Locate the cell with the specified text and output its [x, y] center coordinate. 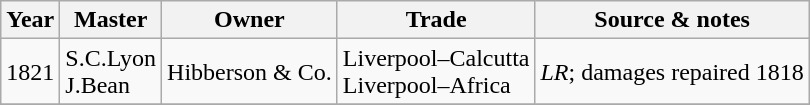
Source & notes [672, 20]
Liverpool–CalcuttaLiverpool–Africa [436, 72]
S.C.LyonJ.Bean [111, 72]
Owner [250, 20]
Hibberson & Co. [250, 72]
Master [111, 20]
LR; damages repaired 1818 [672, 72]
Trade [436, 20]
Year [30, 20]
1821 [30, 72]
